Search for the cell housing the specified text and yield its (x, y) center coordinate. 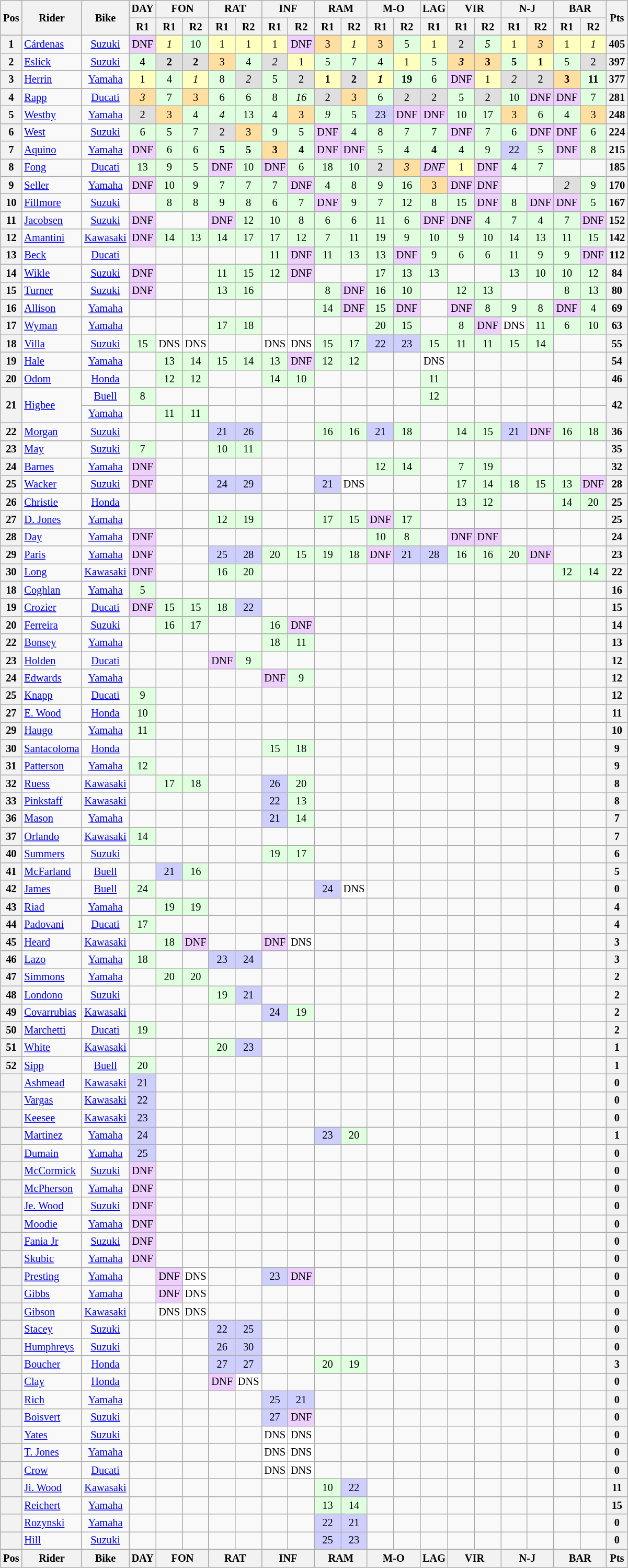
McCormick (51, 1171)
50 (11, 1030)
45 (11, 942)
Rich (51, 1400)
Yates (51, 1435)
55 (617, 344)
Fillmore (51, 203)
Humphreys (51, 1347)
Covarrubias (51, 1013)
Crow (51, 1470)
Wikle (51, 273)
47 (11, 978)
Day (51, 537)
Stacey (51, 1330)
43 (11, 907)
185 (617, 168)
Presting (51, 1277)
E. Wood (51, 713)
Cárdenas (51, 44)
Heard (51, 942)
48 (11, 995)
Odom (51, 379)
69 (617, 309)
Fania Jr (51, 1242)
Holden (51, 661)
Dumain (51, 1153)
44 (11, 925)
Barnes (51, 467)
215 (617, 150)
White (51, 1048)
167 (617, 203)
Patterson (51, 766)
Villa (51, 344)
Turner (51, 291)
May (51, 449)
Gibbs (51, 1294)
Edwards (51, 678)
80 (617, 291)
33 (11, 801)
Orlando (51, 836)
D. Jones (51, 520)
Skubic (51, 1259)
152 (617, 221)
Coghlan (51, 590)
Lazo (51, 960)
Keesee (51, 1118)
Londono (51, 995)
Je. Wood (51, 1206)
40 (11, 854)
Wyman (51, 326)
170 (617, 185)
248 (617, 115)
McFarland (51, 872)
Vargas (51, 1100)
63 (617, 326)
35 (617, 449)
Moodie (51, 1224)
Martinez (51, 1136)
Marchetti (51, 1030)
142 (617, 238)
397 (617, 62)
112 (617, 256)
Seller (51, 185)
Eslick (51, 62)
Morgan (51, 431)
Gibson (51, 1312)
James (51, 889)
Sipp (51, 1065)
405 (617, 44)
Ji. Wood (51, 1488)
Padovani (51, 925)
Hale (51, 361)
49 (11, 1013)
Rozynski (51, 1523)
Reichert (51, 1505)
Bonsey (51, 643)
Simmons (51, 978)
84 (617, 273)
Herrin (51, 79)
Beck (51, 256)
Westby (51, 115)
Summers (51, 854)
McPherson (51, 1189)
Clay (51, 1382)
Crozier (51, 608)
Riad (51, 907)
54 (617, 361)
41 (11, 872)
Paris (51, 555)
Knapp (51, 696)
Fong (51, 168)
224 (617, 132)
Rapp (51, 97)
Long (51, 573)
Pinkstaff (51, 801)
Ashmead (51, 1083)
52 (11, 1065)
Ruess (51, 784)
Haugo (51, 731)
Aquino (51, 150)
31 (11, 766)
West (51, 132)
Allison (51, 309)
Boucher (51, 1365)
377 (617, 79)
37 (11, 836)
Wacker (51, 484)
Christie (51, 502)
281 (617, 97)
Santacoloma (51, 748)
T. Jones (51, 1452)
Boisvert (51, 1417)
Higbee (51, 405)
Jacobsen (51, 221)
Amantini (51, 238)
Ferreira (51, 626)
Hill (51, 1541)
Mason (51, 819)
51 (11, 1048)
